Provide the (x, y) coordinate of the cell's center where the given text is located.  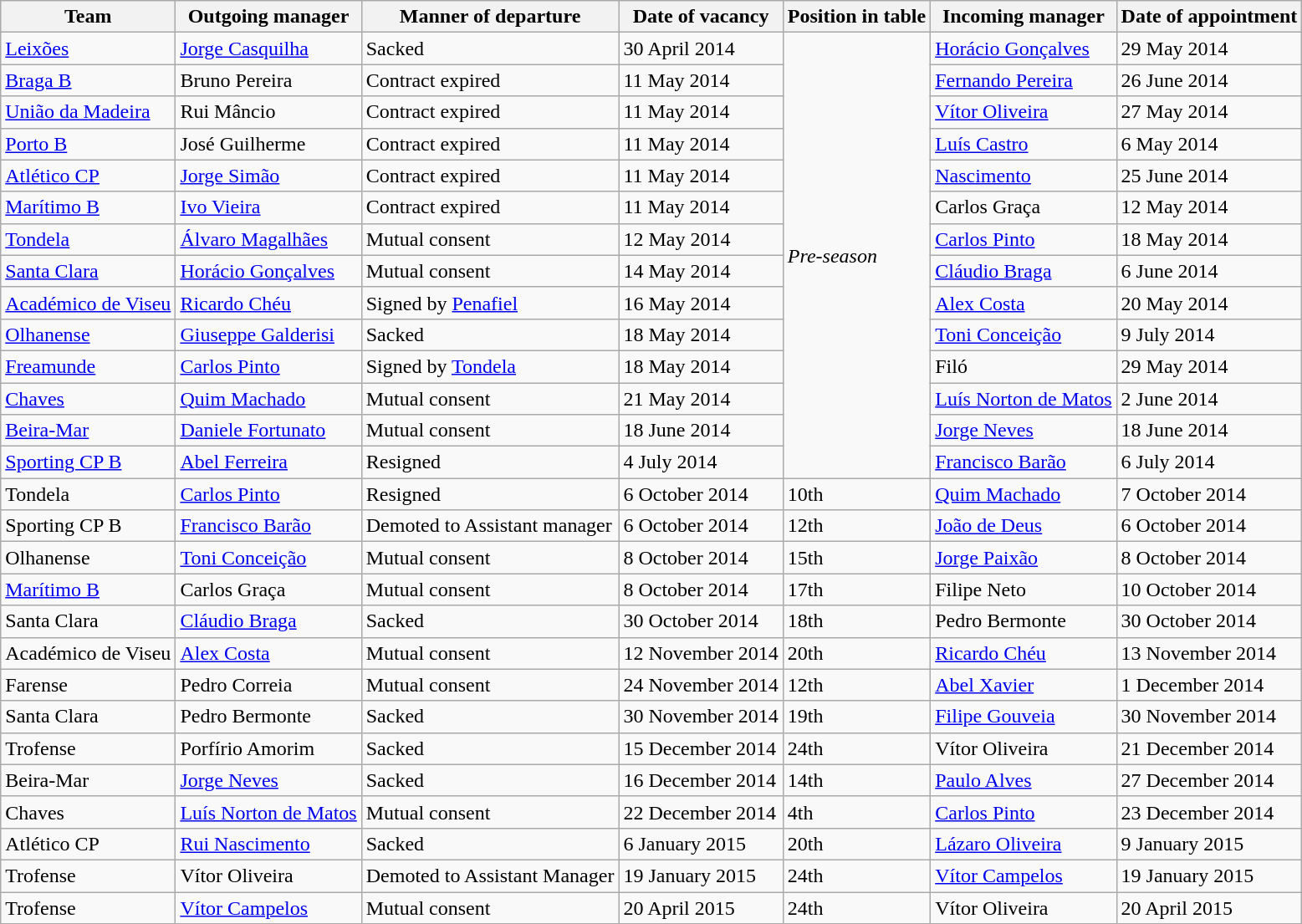
6 January 2015 (701, 844)
9 July 2014 (1209, 334)
6 July 2014 (1209, 462)
Paulo Alves (1024, 780)
Pedro Correia (268, 685)
José Guilherme (268, 144)
Nascimento (1024, 176)
1 December 2014 (1209, 685)
Luís Castro (1024, 144)
4th (856, 812)
Outgoing manager (268, 17)
Giuseppe Galderisi (268, 334)
9 January 2015 (1209, 844)
Fernando Pereira (1024, 80)
Filipe Neto (1024, 590)
Ivo Vieira (268, 207)
Daniele Fortunato (268, 431)
27 May 2014 (1209, 112)
Rui Mâncio (268, 112)
15 December 2014 (701, 748)
6 May 2014 (1209, 144)
Pre-season (856, 256)
Filipe Gouveia (1024, 717)
Braga B (89, 80)
Demoted to Assistant Manager (490, 876)
16 May 2014 (701, 303)
27 December 2014 (1209, 780)
10 October 2014 (1209, 590)
União da Madeira (89, 112)
Rui Nascimento (268, 844)
Filó (1024, 366)
João de Deus (1024, 526)
25 June 2014 (1209, 176)
17th (856, 590)
Jorge Paixão (1024, 558)
Abel Ferreira (268, 462)
Lázaro Oliveira (1024, 844)
14 May 2014 (701, 271)
Farense (89, 685)
Manner of departure (490, 17)
22 December 2014 (701, 812)
Date of appointment (1209, 17)
18th (856, 621)
Porto B (89, 144)
21 May 2014 (701, 399)
13 November 2014 (1209, 653)
15th (856, 558)
6 June 2014 (1209, 271)
Freamunde (89, 366)
Incoming manager (1024, 17)
23 December 2014 (1209, 812)
Abel Xavier (1024, 685)
2 June 2014 (1209, 399)
24 November 2014 (701, 685)
21 December 2014 (1209, 748)
26 June 2014 (1209, 80)
Álvaro Magalhães (268, 239)
20 May 2014 (1209, 303)
4 July 2014 (701, 462)
10th (856, 494)
Leixões (89, 48)
Porfírio Amorim (268, 748)
14th (856, 780)
Jorge Simão (268, 176)
Signed by Penafiel (490, 303)
Position in table (856, 17)
19th (856, 717)
16 December 2014 (701, 780)
Signed by Tondela (490, 366)
Demoted to Assistant manager (490, 526)
Bruno Pereira (268, 80)
Team (89, 17)
12 November 2014 (701, 653)
30 April 2014 (701, 48)
Date of vacancy (701, 17)
Jorge Casquilha (268, 48)
7 October 2014 (1209, 494)
